Return the (x, y) coordinate for the center point of the cell that contains the specified text.  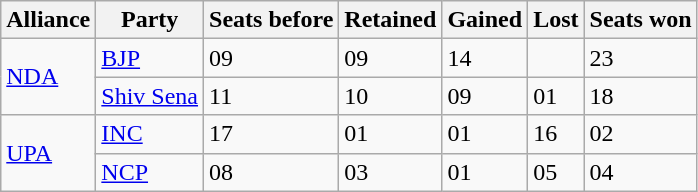
BJP (150, 58)
11 (272, 96)
Seats won (640, 20)
Lost (556, 20)
18 (640, 96)
Seats before (272, 20)
Alliance (48, 20)
05 (556, 172)
10 (390, 96)
NDA (48, 77)
02 (640, 134)
Gained (485, 20)
Shiv Sena (150, 96)
NCP (150, 172)
Party (150, 20)
23 (640, 58)
14 (485, 58)
08 (272, 172)
UPA (48, 153)
16 (556, 134)
INC (150, 134)
17 (272, 134)
Retained (390, 20)
04 (640, 172)
03 (390, 172)
